Provide the (X, Y) coordinate of the cell's center where the given text is located.  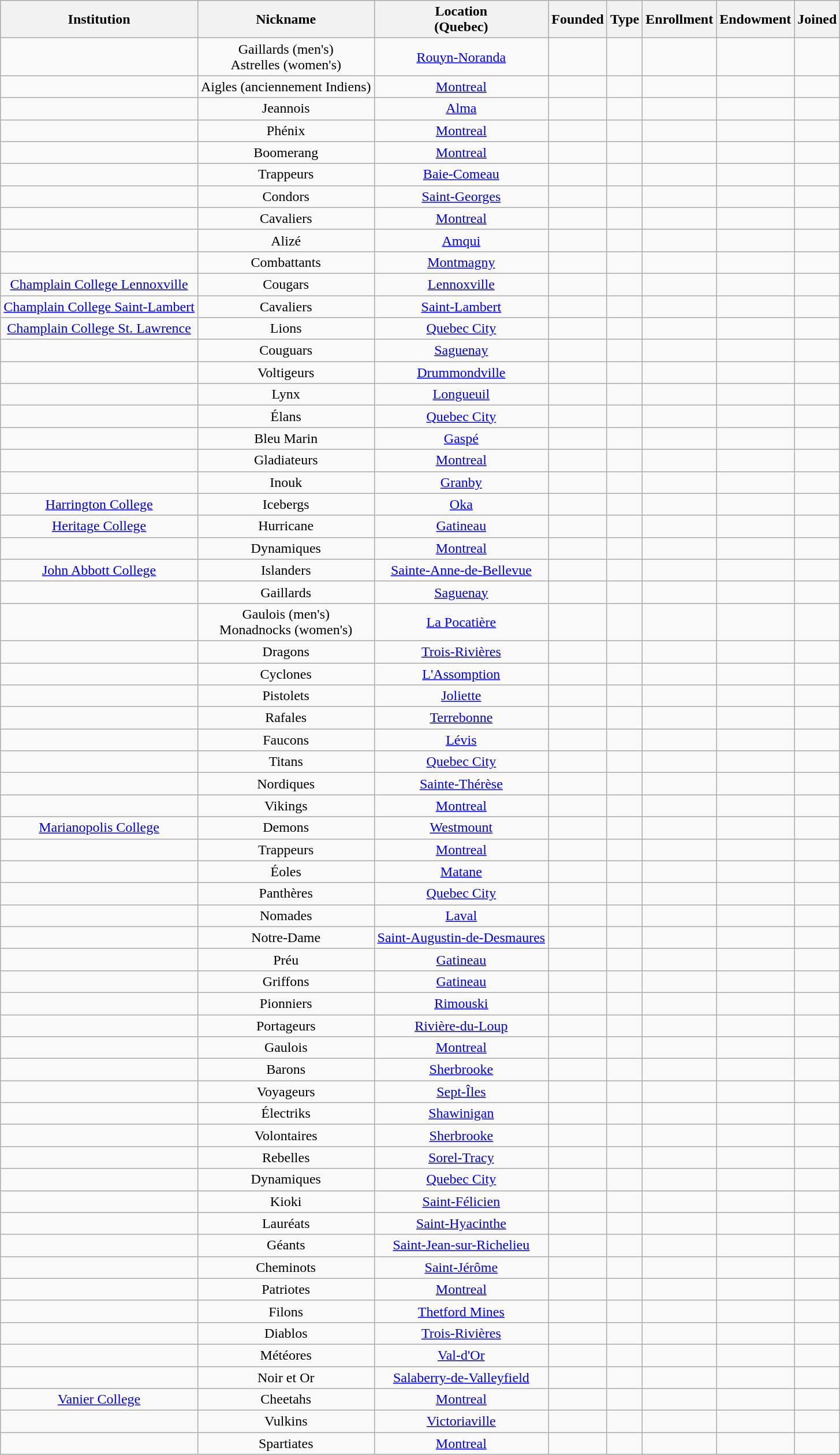
Gaulois (286, 1048)
Sainte-Anne-de-Bellevue (461, 570)
Hurricane (286, 526)
John Abbott College (99, 570)
Éoles (286, 872)
Noir et Or (286, 1378)
Rebelles (286, 1158)
Val-d'Or (461, 1355)
Saint-Félicien (461, 1201)
Founded (578, 20)
Joliette (461, 696)
Saint-Augustin-de-Desmaures (461, 937)
Demons (286, 828)
Matane (461, 872)
Panthères (286, 894)
Portageurs (286, 1025)
Victoriaville (461, 1421)
Saint-Hyacinthe (461, 1223)
Gladiateurs (286, 460)
Lévis (461, 740)
Vikings (286, 806)
Cheminots (286, 1267)
Saint-Jérôme (461, 1267)
Spartiates (286, 1443)
Géants (286, 1245)
Filons (286, 1311)
Vulkins (286, 1421)
Joined (817, 20)
Montmagny (461, 262)
Nickname (286, 20)
Barons (286, 1070)
Combattants (286, 262)
Gaulois (men's)Monadnocks (women's) (286, 622)
Alma (461, 109)
Gaillards (men's)Astrelles (women's) (286, 57)
Icebergs (286, 504)
Pistolets (286, 696)
Saint-Georges (461, 196)
Patriotes (286, 1289)
Diablos (286, 1333)
Westmount (461, 828)
Titans (286, 762)
Météores (286, 1355)
Bleu Marin (286, 438)
Pionniers (286, 1003)
Inouk (286, 482)
Lauréats (286, 1223)
Institution (99, 20)
Location(Quebec) (461, 20)
Oka (461, 504)
Drummondville (461, 373)
Salaberry-de-Valleyfield (461, 1378)
Heritage College (99, 526)
Phénix (286, 131)
Laval (461, 916)
Shawinigan (461, 1114)
Alizé (286, 240)
Harrington College (99, 504)
Sorel-Tracy (461, 1158)
Champlain College Saint-Lambert (99, 307)
Sept-Îles (461, 1092)
Voyageurs (286, 1092)
Électriks (286, 1114)
Kioki (286, 1201)
Gaillards (286, 592)
Faucons (286, 740)
Saint-Lambert (461, 307)
Lynx (286, 395)
Gaspé (461, 438)
Griffons (286, 981)
La Pocatière (461, 622)
Notre-Dame (286, 937)
Nomades (286, 916)
Volontaires (286, 1136)
Condors (286, 196)
Cyclones (286, 674)
Nordiques (286, 784)
Jeannois (286, 109)
Rafales (286, 718)
Enrollment (680, 20)
Cheetahs (286, 1400)
Champlain College Lennoxville (99, 284)
Terrebonne (461, 718)
Voltigeurs (286, 373)
Longueuil (461, 395)
L'Assomption (461, 674)
Type (625, 20)
Couguars (286, 351)
Boomerang (286, 152)
Islanders (286, 570)
Élans (286, 416)
Champlain College St. Lawrence (99, 329)
Thetford Mines (461, 1311)
Marianopolis College (99, 828)
Amqui (461, 240)
Granby (461, 482)
Rivière-du-Loup (461, 1025)
Endowment (755, 20)
Baie-Comeau (461, 174)
Rimouski (461, 1003)
Lennoxville (461, 284)
Rouyn-Noranda (461, 57)
Lions (286, 329)
Préu (286, 959)
Sainte-Thérèse (461, 784)
Saint-Jean-sur-Richelieu (461, 1245)
Vanier College (99, 1400)
Dragons (286, 652)
Cougars (286, 284)
Aigles (anciennement Indiens) (286, 87)
